Identify which cell holds the provided text, then report its (X, Y) central coordinate. 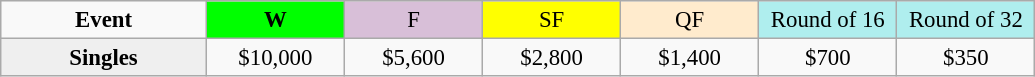
$10,000 (275, 58)
Round of 32 (966, 20)
Event (104, 20)
$350 (966, 58)
$1,400 (690, 58)
F (413, 20)
$2,800 (552, 58)
$700 (828, 58)
W (275, 20)
Singles (104, 58)
Round of 16 (828, 20)
QF (690, 20)
$5,600 (413, 58)
SF (552, 20)
